Search for the cell housing the specified text and yield its (x, y) center coordinate. 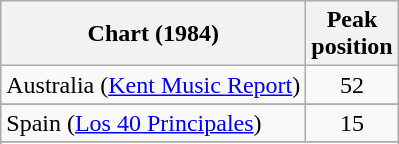
Australia (Kent Music Report) (154, 85)
15 (352, 123)
52 (352, 85)
Spain (Los 40 Principales) (154, 123)
Peakposition (352, 34)
Chart (1984) (154, 34)
